Provide the (X, Y) coordinate of the cell's center where the given text is located.  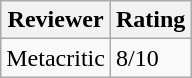
8/10 (150, 58)
Reviewer (56, 20)
Rating (150, 20)
Metacritic (56, 58)
